Scan for the cell matching the given text and deliver its [X, Y] coordinate at center. 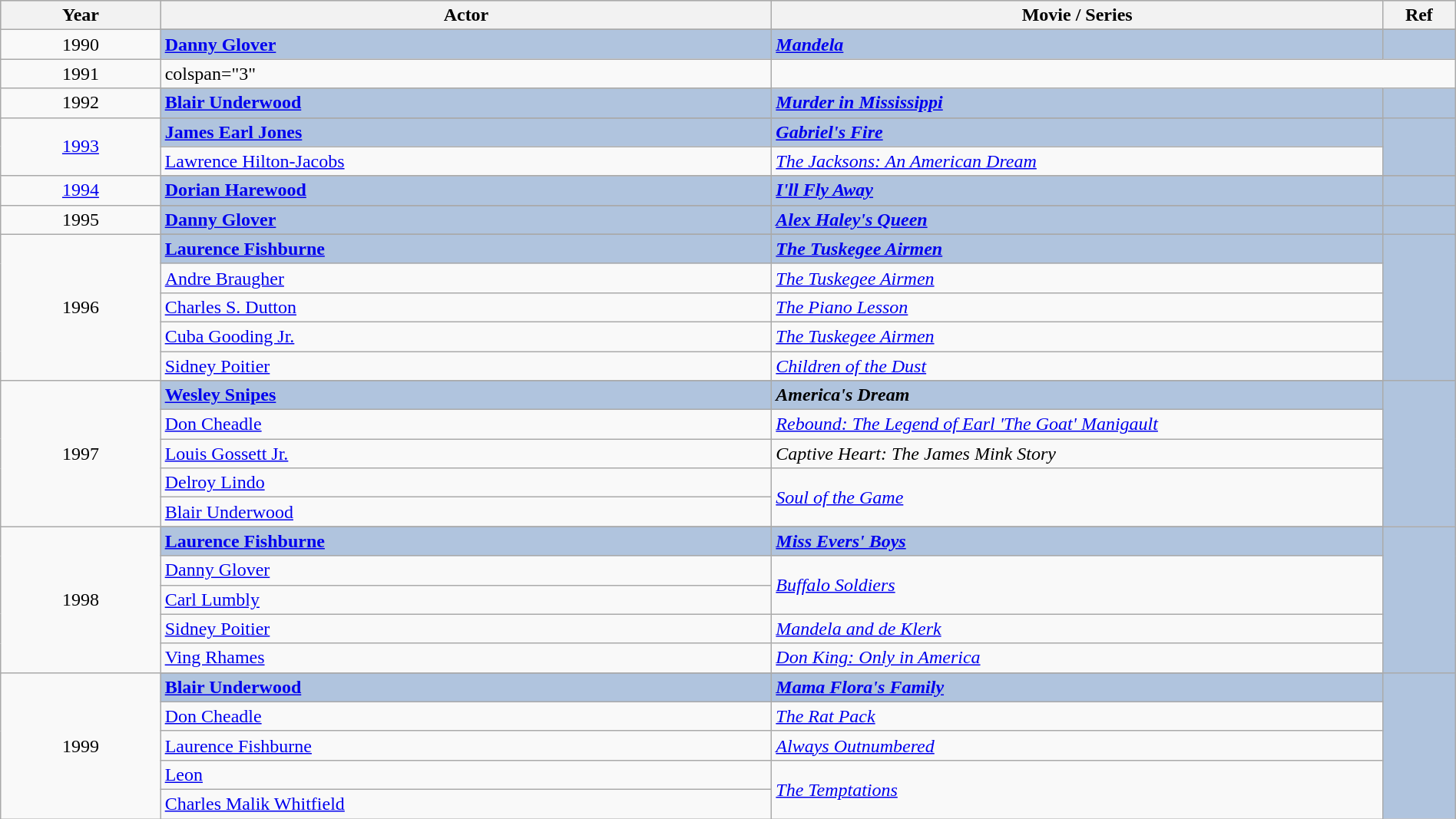
1992 [81, 103]
1990 [81, 45]
Charles S. Dutton [466, 307]
The Rat Pack [1077, 716]
Ving Rhames [466, 658]
Delroy Lindo [466, 483]
1997 [81, 454]
1994 [81, 190]
Charles Malik Whitfield [466, 804]
1991 [81, 74]
Wesley Snipes [466, 395]
Cuba Gooding Jr. [466, 336]
Actor [466, 15]
Buffalo Soldiers [1077, 585]
colspan="3" [466, 74]
1995 [81, 220]
Miss Evers' Boys [1077, 541]
I'll Fly Away [1077, 190]
Always Outnumbered [1077, 745]
Year [81, 15]
The Piano Lesson [1077, 307]
1996 [81, 307]
Lawrence Hilton-Jacobs [466, 161]
Soul of the Game [1077, 497]
Carl Lumbly [466, 599]
Movie / Series [1077, 15]
Ref [1419, 15]
Leon [466, 774]
James Earl Jones [466, 132]
America's Dream [1077, 395]
The Jacksons: An American Dream [1077, 161]
Gabriel's Fire [1077, 132]
Captive Heart: The James Mink Story [1077, 454]
1998 [81, 599]
Rebound: The Legend of Earl 'The Goat' Manigault [1077, 424]
Murder in Mississippi [1077, 103]
1993 [81, 147]
Don King: Only in America [1077, 658]
Alex Haley's Queen [1077, 220]
Mandela and de Klerk [1077, 629]
Andre Braugher [466, 278]
Louis Gossett Jr. [466, 454]
Dorian Harewood [466, 190]
The Temptations [1077, 789]
Children of the Dust [1077, 366]
Mama Flora's Family [1077, 687]
1999 [81, 745]
Mandela [1077, 45]
